Detect which cell encompasses the target text, then output its (x, y) center coordinate. 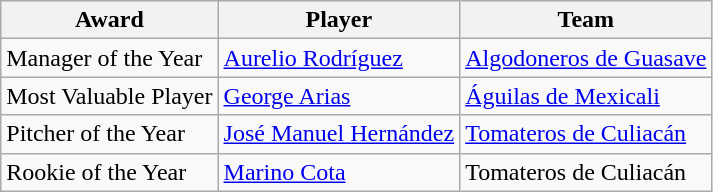
Marino Cota (339, 172)
Pitcher of the Year (110, 134)
Algodoneros de Guasave (586, 58)
Award (110, 20)
Player (339, 20)
Aurelio Rodríguez (339, 58)
Águilas de Mexicali (586, 96)
José Manuel Hernández (339, 134)
Manager of the Year (110, 58)
Most Valuable Player (110, 96)
George Arias (339, 96)
Team (586, 20)
Rookie of the Year (110, 172)
